Find where the given text appears and provide that cell's center as [x, y] coordinate. 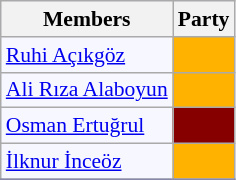
Ali Rıza Alaboyun [87, 90]
Members [87, 19]
Osman Ertuğrul [87, 126]
İlknur İnceöz [87, 162]
Ruhi Açıkgöz [87, 55]
Party [204, 19]
